Extract the (x, y) coordinate from the center of the cell holding the provided text.  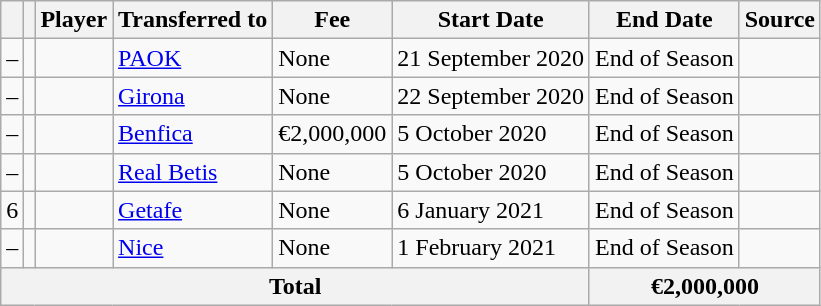
Benfica (193, 134)
1 February 2021 (491, 248)
End Date (664, 20)
22 September 2020 (491, 96)
Fee (332, 20)
6 (12, 210)
Source (780, 20)
21 September 2020 (491, 58)
Player (74, 20)
Real Betis (193, 172)
Start Date (491, 20)
6 January 2021 (491, 210)
Getafe (193, 210)
Transferred to (193, 20)
Nice (193, 248)
Girona (193, 96)
PAOK (193, 58)
Total (296, 286)
